Capture the cell that displays the provided text and extract its [X, Y] central coordinate. 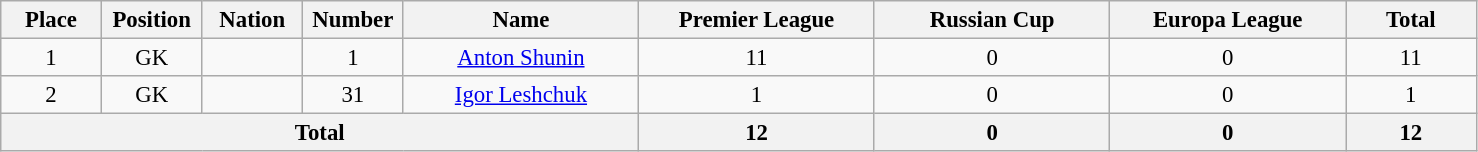
Position [152, 20]
Place [52, 20]
Name [521, 20]
2 [52, 95]
Anton Shunin [521, 58]
Europa League [1228, 20]
31 [354, 95]
Premier League [757, 20]
Nation [252, 20]
Russian Cup [992, 20]
Igor Leshchuk [521, 95]
Number [354, 20]
